Extract the (x, y) coordinate from the center of the cell holding the provided text.  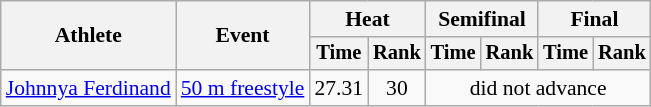
did not advance (538, 88)
Johnnya Ferdinand (88, 88)
Final (594, 19)
Heat (367, 19)
27.31 (338, 88)
30 (397, 88)
Athlete (88, 36)
Event (243, 36)
50 m freestyle (243, 88)
Semifinal (482, 19)
